Capture the cell that displays the provided text and extract its (X, Y) central coordinate. 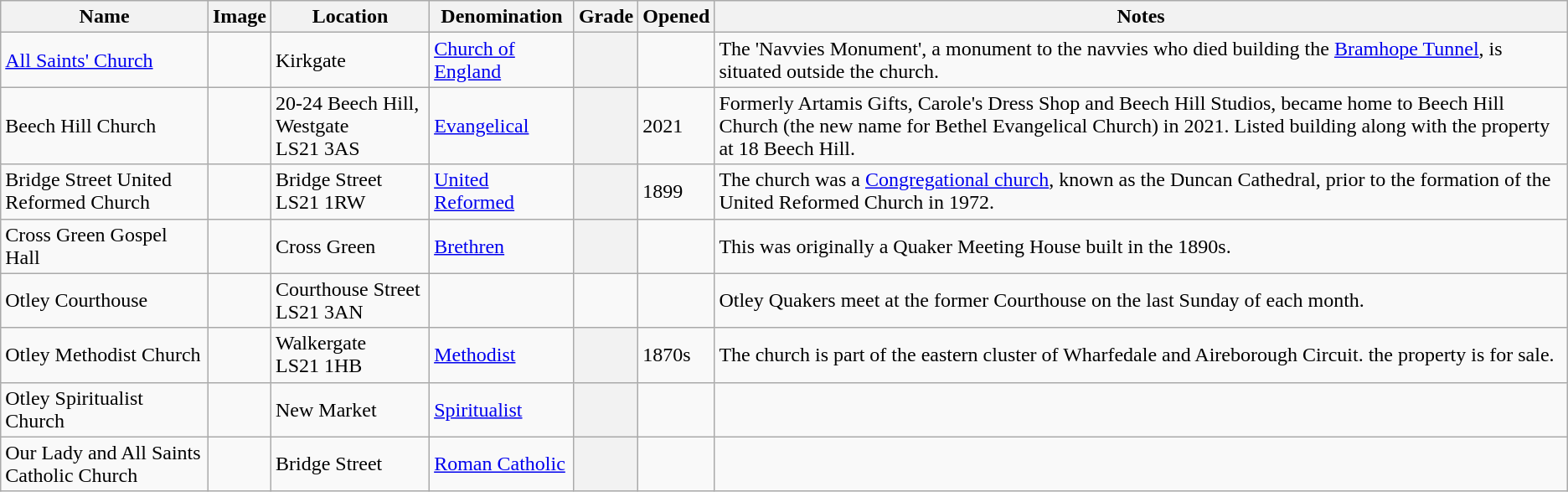
The church is part of the eastern cluster of Wharfedale and Aireborough Circuit. the property is for sale. (1141, 355)
20-24 Beech Hill, WestgateLS21 3AS (350, 126)
Our Lady and All Saints Catholic Church (105, 464)
Notes (1141, 17)
New Market (350, 409)
This was originally a Quaker Meeting House built in the 1890s. (1141, 246)
United Reformed (503, 191)
Cross Green Gospel Hall (105, 246)
Location (350, 17)
1870s (677, 355)
The 'Navvies Monument', a monument to the navvies who died building the Bramhope Tunnel, is situated outside the church. (1141, 60)
Church of England (503, 60)
Beech Hill Church (105, 126)
Opened (677, 17)
The church was a Congregational church, known as the Duncan Cathedral, prior to the formation of the United Reformed Church in 1972. (1141, 191)
Spiritualist (503, 409)
Cross Green (350, 246)
Methodist (503, 355)
Denomination (503, 17)
Otley Quakers meet at the former Courthouse on the last Sunday of each month. (1141, 300)
Brethren (503, 246)
Bridge Street United Reformed Church (105, 191)
Otley Courthouse (105, 300)
Image (240, 17)
All Saints' Church (105, 60)
Evangelical (503, 126)
Roman Catholic (503, 464)
1899 (677, 191)
Bridge Street (350, 464)
Bridge StreetLS21 1RW (350, 191)
Grade (606, 17)
Name (105, 17)
Otley Methodist Church (105, 355)
2021 (677, 126)
Kirkgate (350, 60)
Courthouse StreetLS21 3AN (350, 300)
Otley Spiritualist Church (105, 409)
WalkergateLS21 1HB (350, 355)
